Determine the [x, y] coordinate at the center of the cell enclosing the given text.  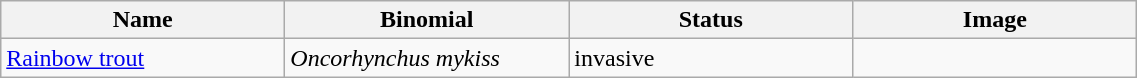
Binomial [427, 20]
Image [995, 20]
Status [711, 20]
Name [143, 20]
invasive [711, 58]
Oncorhynchus mykiss [427, 58]
Rainbow trout [143, 58]
